Output the (X, Y) coordinate of the center of the cell containing the given text.  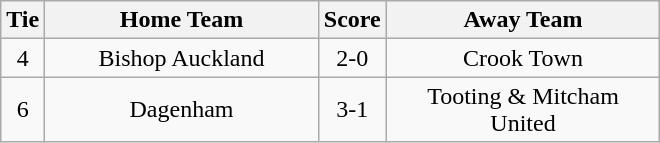
3-1 (352, 110)
Away Team (523, 20)
6 (23, 110)
4 (23, 58)
Home Team (182, 20)
2-0 (352, 58)
Dagenham (182, 110)
Score (352, 20)
Tooting & Mitcham United (523, 110)
Crook Town (523, 58)
Bishop Auckland (182, 58)
Tie (23, 20)
